Capture the cell that displays the provided text and extract its [x, y] central coordinate. 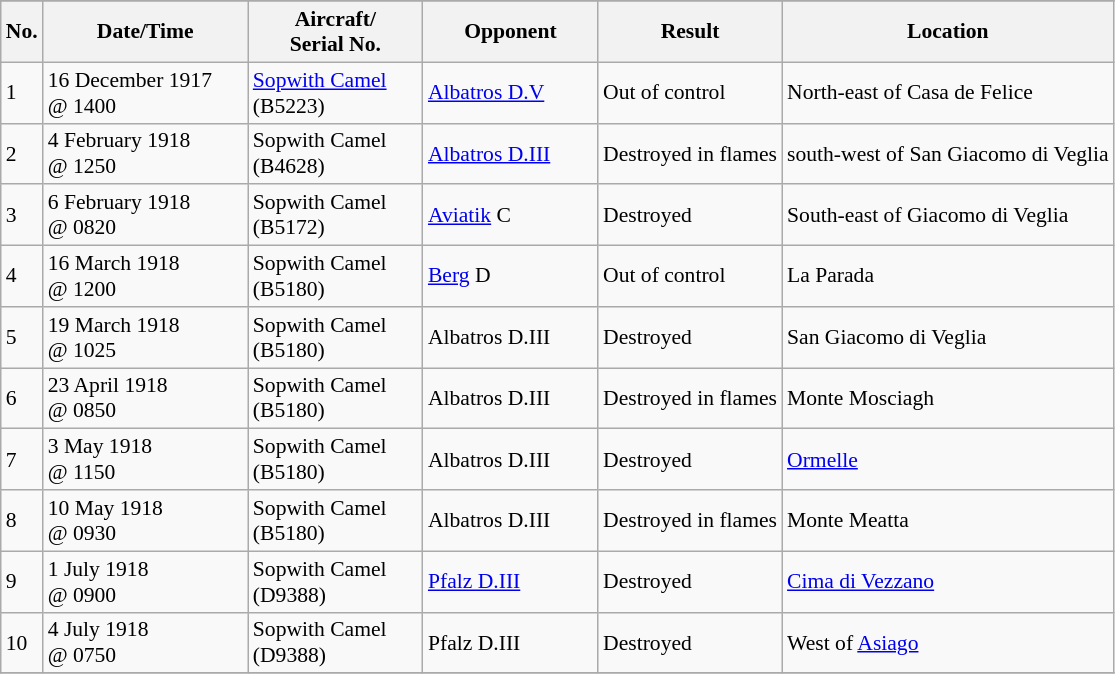
5 [22, 338]
4 [22, 276]
23 April 1918@ 0850 [146, 398]
6 February 1918@ 0820 [146, 216]
Aircraft/Serial No. [336, 32]
Opponent [510, 32]
South-east of Giacomo di Veglia [948, 216]
West of Asiago [948, 642]
Result [690, 32]
Berg D [510, 276]
3 May 1918@ 1150 [146, 460]
Sopwith Camel(B5223) [336, 92]
3 [22, 216]
Ormelle [948, 460]
6 [22, 398]
Sopwith Camel(B4628) [336, 154]
Aviatik C [510, 216]
8 [22, 520]
19 March 1918@ 1025 [146, 338]
Monte Mosciagh [948, 398]
16 March 1918@ 1200 [146, 276]
1 [22, 92]
Sopwith Camel(B5172) [336, 216]
La Parada [948, 276]
10 [22, 642]
North-east of Casa de Felice [948, 92]
Cima di Vezzano [948, 582]
2 [22, 154]
16 December 1917@ 1400 [146, 92]
4 July 1918@ 0750 [146, 642]
Monte Meatta [948, 520]
San Giacomo di Veglia [948, 338]
Date/Time [146, 32]
9 [22, 582]
10 May 1918@ 0930 [146, 520]
1 July 1918@ 0900 [146, 582]
No. [22, 32]
7 [22, 460]
Albatros D.V [510, 92]
4 February 1918@ 1250 [146, 154]
south-west of San Giacomo di Veglia [948, 154]
Location [948, 32]
